Detect which cell encompasses the target text, then output its [X, Y] center coordinate. 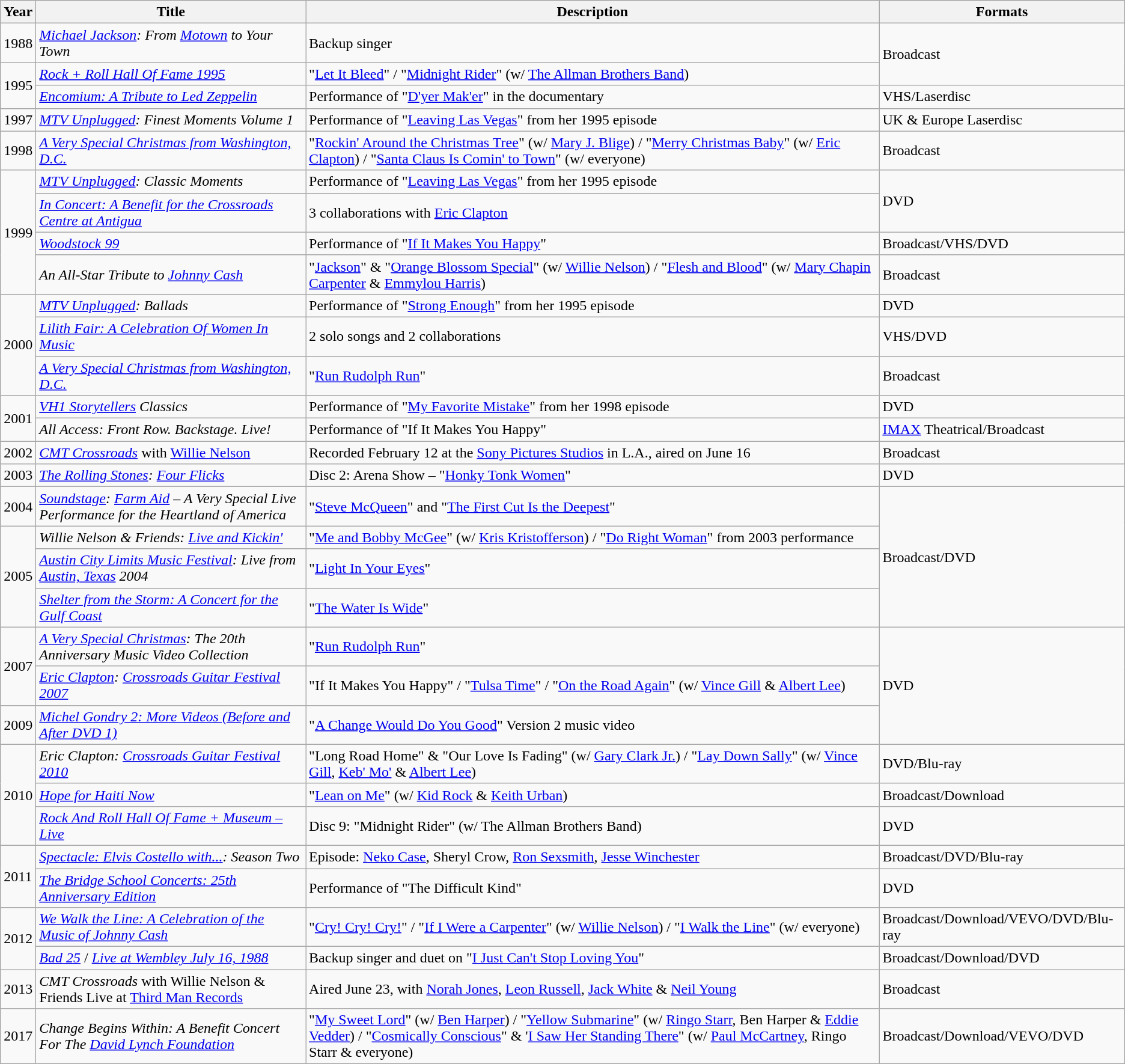
"Let It Bleed" / "Midnight Rider" (w/ The Allman Brothers Band) [593, 74]
Performance of "Strong Enough" from her 1995 episode [593, 305]
UK & Europe Laserdisc [1002, 120]
Recorded February 12 at the Sony Pictures Studios in L.A., aired on June 16 [593, 453]
Eric Clapton: Crossroads Guitar Festival 2007 [171, 685]
MTV Unplugged: Classic Moments [171, 182]
Performance of "My Favorite Mistake" from her 1998 episode [593, 407]
1988 [18, 43]
Bad 25 / Live at Wembley July 16, 1988 [171, 958]
Shelter from the Storm: A Concert for the Gulf Coast [171, 607]
"Long Road Home" & "Our Love Is Fading" (w/ Gary Clark Jr.) / "Lay Down Sally" (w/ Vince Gill, Keb' Mo' & Albert Lee) [593, 763]
Willie Nelson & Friends: Live and Kickin' [171, 537]
"Light In Your Eyes" [593, 569]
2003 [18, 475]
2007 [18, 666]
In Concert: A Benefit for the Crossroads Centre at Antigua [171, 213]
Performance of "The Difficult Kind" [593, 887]
Change Begins Within: A Benefit Concert For The David Lynch Foundation [171, 1036]
Episode: Neko Case, Sheryl Crow, Ron Sexsmith, Jesse Winchester [593, 857]
Michel Gondry 2: More Videos (Before and After DVD 1) [171, 725]
"Jackson" & "Orange Blossom Special" (w/ Willie Nelson) / "Flesh and Blood" (w/ Mary Chapin Carpenter & Emmylou Harris) [593, 274]
Spectacle: Elvis Costello with...: Season Two [171, 857]
Title [171, 12]
Encomium: A Tribute to Led Zeppelin [171, 97]
Lilith Fair: A Celebration Of Women In Music [171, 337]
2001 [18, 418]
We Walk the Line: A Celebration of the Music of Johnny Cash [171, 927]
Aired June 23, with Norah Jones, Leon Russell, Jack White & Neil Young [593, 989]
3 collaborations with Eric Clapton [593, 213]
Backup singer and duet on "I Just Can't Stop Loving You" [593, 958]
Performance of "D'yer Mak'er" in the documentary [593, 97]
Hope for Haiti Now [171, 795]
2011 [18, 876]
The Bridge School Concerts: 25th Anniversary Edition [171, 887]
2017 [18, 1036]
Backup singer [593, 43]
2005 [18, 576]
Austin City Limits Music Festival: Live from Austin, Texas 2004 [171, 569]
2009 [18, 725]
"Steve McQueen" and "The First Cut Is the Deepest" [593, 506]
1998 [18, 150]
CMT Crossroads with Willie Nelson [171, 453]
"Lean on Me" (w/ Kid Rock & Keith Urban) [593, 795]
IMAX Theatrical/Broadcast [1002, 430]
"The Water Is Wide" [593, 607]
1999 [18, 232]
"If It Makes You Happy" / "Tulsa Time" / "On the Road Again" (w/ Vince Gill & Albert Lee) [593, 685]
Soundstage: Farm Aid – A Very Special Live Performance for the Heartland of America [171, 506]
VHS/Laserdisc [1002, 97]
Broadcast/Download/VEVO/DVD/Blu-ray [1002, 927]
A Very Special Christmas: The 20th Anniversary Music Video Collection [171, 647]
Broadcast/VHS/DVD [1002, 243]
2002 [18, 453]
Broadcast/Download [1002, 795]
CMT Crossroads with Willie Nelson & Friends Live at Third Man Records [171, 989]
Disc 2: Arena Show – "Honky Tonk Women" [593, 475]
MTV Unplugged: Finest Moments Volume 1 [171, 120]
Broadcast/Download/VEVO/DVD [1002, 1036]
2010 [18, 795]
Michael Jackson: From Motown to Your Town [171, 43]
1997 [18, 120]
VH1 Storytellers Classics [171, 407]
"A Change Would Do You Good" Version 2 music video [593, 725]
2012 [18, 939]
All Access: Front Row. Backstage. Live! [171, 430]
Year [18, 12]
2013 [18, 989]
Description [593, 12]
DVD/Blu-ray [1002, 763]
Woodstock 99 [171, 243]
MTV Unplugged: Ballads [171, 305]
VHS/DVD [1002, 337]
"Cry! Cry! Cry!" / "If I Were a Carpenter" (w/ Willie Nelson) / "I Walk the Line" (w/ everyone) [593, 927]
The Rolling Stones: Four Flicks [171, 475]
"Me and Bobby McGee" (w/ Kris Kristofferson) / "Do Right Woman" from 2003 performance [593, 537]
"Rockin' Around the Christmas Tree" (w/ Mary J. Blige) / "Merry Christmas Baby" (w/ Eric Clapton) / "Santa Claus Is Comin' to Town" (w/ everyone) [593, 150]
Disc 9: "Midnight Rider" (w/ The Allman Brothers Band) [593, 826]
Rock + Roll Hall Of Fame 1995 [171, 74]
2 solo songs and 2 collaborations [593, 337]
Broadcast/Download/DVD [1002, 958]
2004 [18, 506]
Rock And Roll Hall Of Fame + Museum – Live [171, 826]
1995 [18, 85]
2000 [18, 344]
Eric Clapton: Crossroads Guitar Festival 2010 [171, 763]
Broadcast/DVD/Blu-ray [1002, 857]
Broadcast/DVD [1002, 557]
An All-Star Tribute to Johnny Cash [171, 274]
Formats [1002, 12]
